Extract the [X, Y] coordinate from the center of the cell holding the provided text.  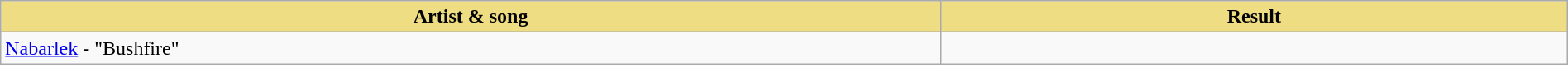
Nabarlek - "Bushfire" [471, 48]
Artist & song [471, 17]
Result [1254, 17]
